Output the (x, y) coordinate of the center of the cell containing the given text.  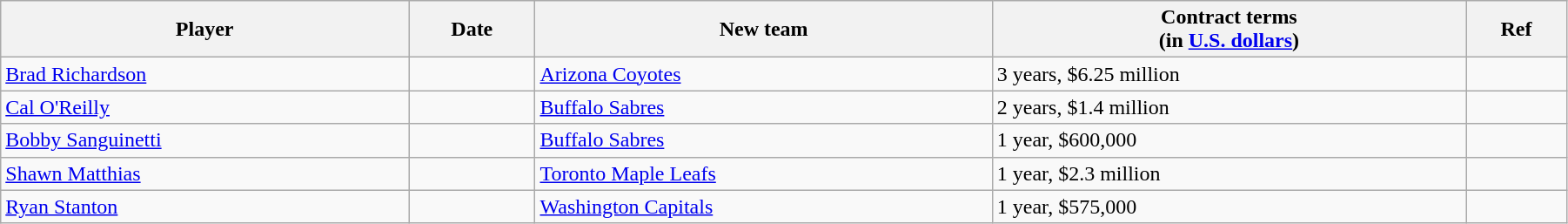
Toronto Maple Leafs (764, 173)
1 year, $575,000 (1229, 207)
Brad Richardson (205, 74)
3 years, $6.25 million (1229, 74)
Player (205, 30)
Ryan Stanton (205, 207)
Washington Capitals (764, 207)
1 year, $2.3 million (1229, 173)
Date (472, 30)
Bobby Sanguinetti (205, 140)
1 year, $600,000 (1229, 140)
2 years, $1.4 million (1229, 107)
Arizona Coyotes (764, 74)
New team (764, 30)
Contract terms(in U.S. dollars) (1229, 30)
Shawn Matthias (205, 173)
Ref (1517, 30)
Cal O'Reilly (205, 107)
